Return (x, y) of the center of cell containing provided text 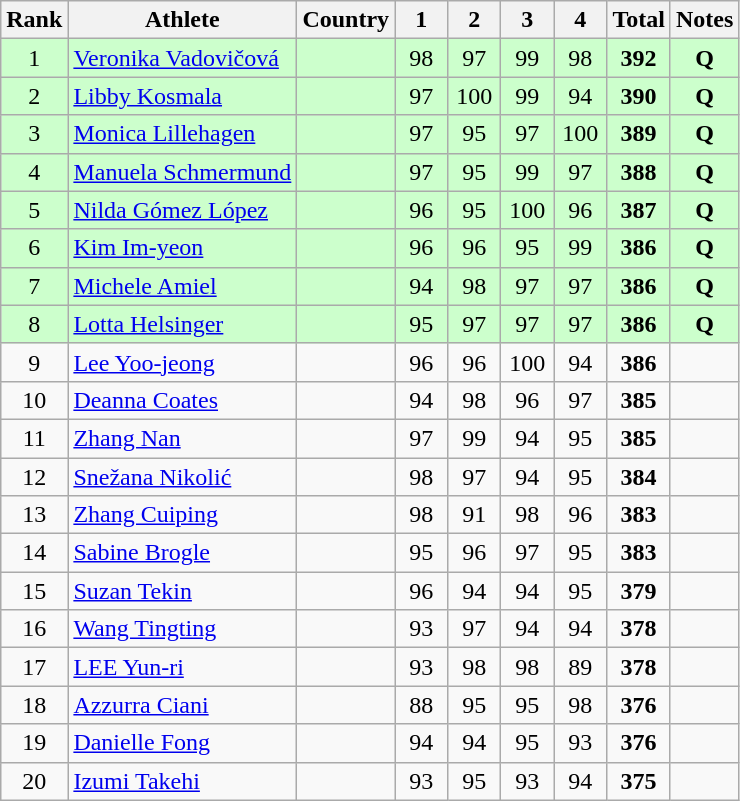
19 (34, 743)
LEE Yun-ri (182, 667)
Lee Yoo-jeong (182, 362)
Notes (704, 20)
88 (422, 705)
Azzurra Ciani (182, 705)
387 (639, 210)
392 (639, 58)
Zhang Cuiping (182, 515)
375 (639, 781)
8 (34, 324)
10 (34, 400)
379 (639, 591)
13 (34, 515)
20 (34, 781)
Total (639, 20)
14 (34, 553)
9 (34, 362)
Nilda Gómez López (182, 210)
6 (34, 248)
384 (639, 477)
Monica Lillehagen (182, 134)
Izumi Takehi (182, 781)
Libby Kosmala (182, 96)
91 (474, 515)
Suzan Tekin (182, 591)
Wang Tingting (182, 629)
Kim Im-yeon (182, 248)
Michele Amiel (182, 286)
89 (580, 667)
Lotta Helsinger (182, 324)
388 (639, 172)
Snežana Nikolić (182, 477)
15 (34, 591)
16 (34, 629)
Zhang Nan (182, 438)
Athlete (182, 20)
390 (639, 96)
7 (34, 286)
Rank (34, 20)
11 (34, 438)
Country (346, 20)
18 (34, 705)
Deanna Coates (182, 400)
12 (34, 477)
17 (34, 667)
5 (34, 210)
Danielle Fong (182, 743)
389 (639, 134)
Manuela Schmermund (182, 172)
Sabine Brogle (182, 553)
Veronika Vadovičová (182, 58)
